From the cell containing the given text, extract its center point as [x, y] coordinate. 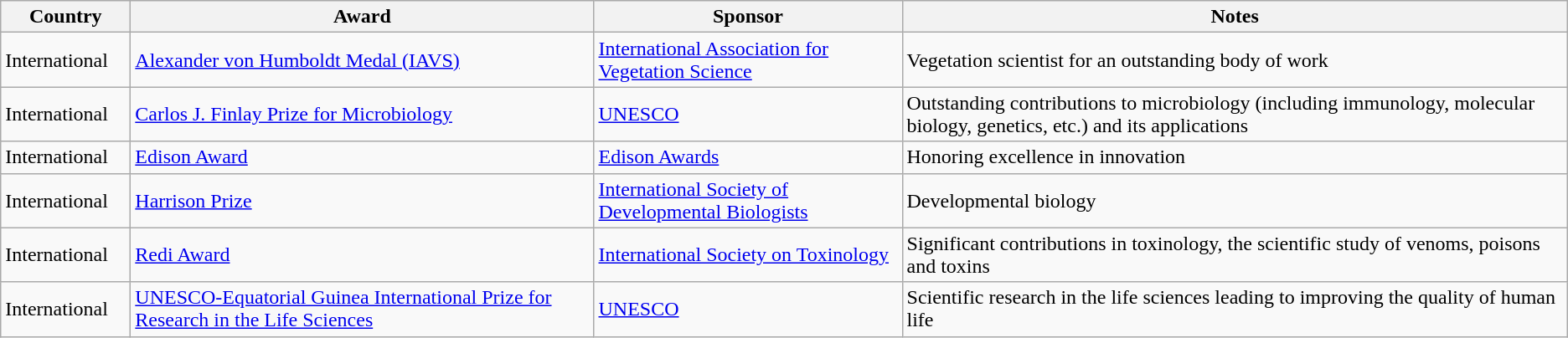
International Association for Vegetation Science [748, 60]
International Society of Developmental Biologists [748, 201]
Notes [1235, 17]
Redi Award [362, 254]
International Society on Toxinology [748, 254]
Scientific research in the life sciences leading to improving the quality of human life [1235, 310]
Outstanding contributions to microbiology (including immunology, molecular biology, genetics, etc.) and its applications [1235, 114]
Honoring excellence in innovation [1235, 157]
Vegetation scientist for an outstanding body of work [1235, 60]
Developmental biology [1235, 201]
Carlos J. Finlay Prize for Microbiology [362, 114]
Award [362, 17]
Alexander von Humboldt Medal (IAVS) [362, 60]
Sponsor [748, 17]
Significant contributions in toxinology, the scientific study of venoms, poisons and toxins [1235, 254]
Edison Award [362, 157]
UNESCO-Equatorial Guinea International Prize for Research in the Life Sciences [362, 310]
Edison Awards [748, 157]
Harrison Prize [362, 201]
Country [65, 17]
